Detect which cell encompasses the target text, then output its [X, Y] center coordinate. 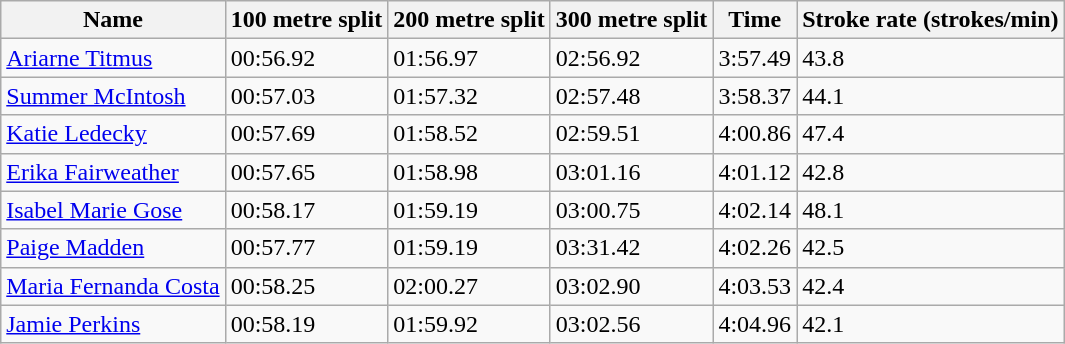
Ariarne Titmus [113, 58]
00:57.03 [306, 96]
4:02.26 [755, 248]
Name [113, 20]
Maria Fernanda Costa [113, 286]
4:01.12 [755, 172]
200 metre split [470, 20]
Paige Madden [113, 248]
00:57.65 [306, 172]
03:02.90 [632, 286]
42.4 [930, 286]
01:57.32 [470, 96]
01:58.52 [470, 134]
00:57.69 [306, 134]
47.4 [930, 134]
3:58.37 [755, 96]
Stroke rate (strokes/min) [930, 20]
00:58.19 [306, 324]
43.8 [930, 58]
4:03.53 [755, 286]
Summer McIntosh [113, 96]
4:00.86 [755, 134]
Katie Ledecky [113, 134]
48.1 [930, 210]
00:57.77 [306, 248]
00:58.25 [306, 286]
01:59.92 [470, 324]
4:02.14 [755, 210]
03:00.75 [632, 210]
42.1 [930, 324]
02:57.48 [632, 96]
00:58.17 [306, 210]
3:57.49 [755, 58]
42.8 [930, 172]
03:02.56 [632, 324]
Time [755, 20]
42.5 [930, 248]
03:01.16 [632, 172]
02:59.51 [632, 134]
01:58.98 [470, 172]
100 metre split [306, 20]
Erika Fairweather [113, 172]
44.1 [930, 96]
03:31.42 [632, 248]
02:00.27 [470, 286]
02:56.92 [632, 58]
Jamie Perkins [113, 324]
300 metre split [632, 20]
01:56.97 [470, 58]
Isabel Marie Gose [113, 210]
4:04.96 [755, 324]
00:56.92 [306, 58]
